For the text-containing cell, return its midpoint in (x, y) coordinate format. 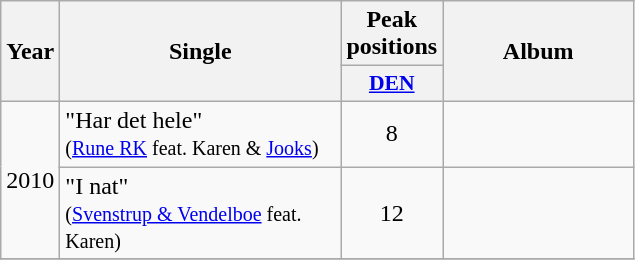
Peak positions (392, 34)
Single (200, 52)
8 (392, 134)
Album (538, 52)
"Har det hele"(Rune RK feat. Karen & Jooks) (200, 134)
12 (392, 212)
Year (30, 52)
"I nat" (Svenstrup & Vendelboe feat. Karen) (200, 212)
DEN (392, 84)
2010 (30, 180)
